Return the [X, Y] coordinate for the center point of the cell that contains the specified text.  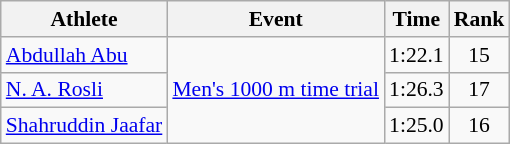
N. A. Rosli [84, 90]
Shahruddin Jaafar [84, 126]
Time [416, 19]
Event [276, 19]
1:25.0 [416, 126]
1:26.3 [416, 90]
Athlete [84, 19]
16 [480, 126]
Rank [480, 19]
17 [480, 90]
1:22.1 [416, 55]
15 [480, 55]
Men's 1000 m time trial [276, 90]
Abdullah Abu [84, 55]
